Locate the cell with the specified text and output its (X, Y) center coordinate. 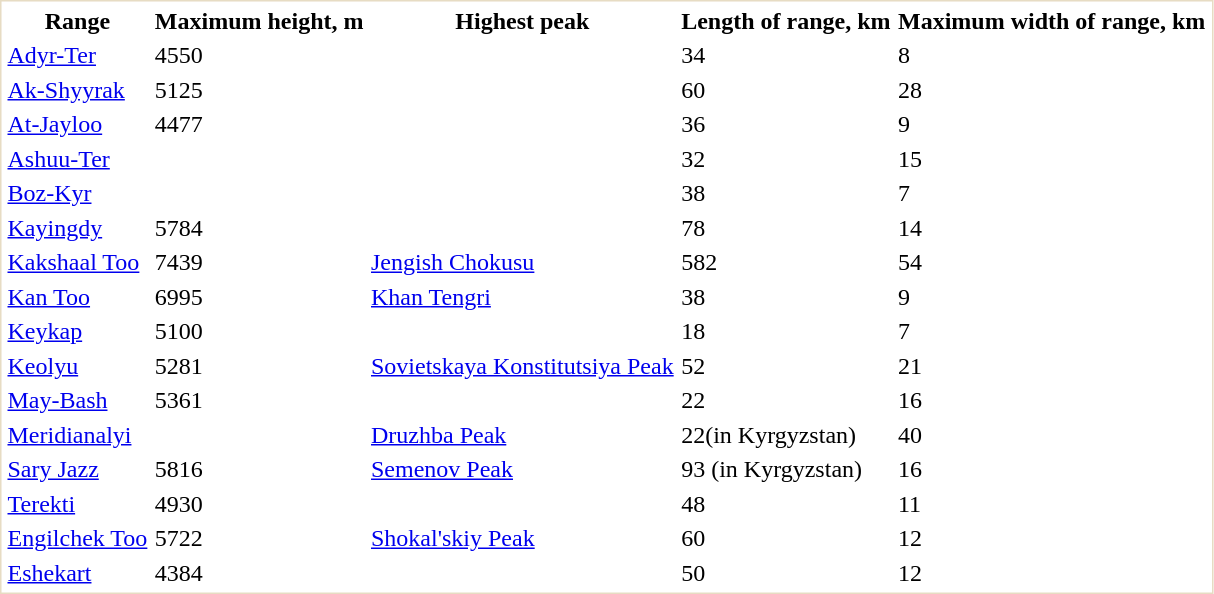
5361 (259, 401)
50 (786, 573)
Ashuu-Ter (78, 159)
28 (1052, 90)
18 (786, 331)
Maximum height, m (259, 21)
Eshekart (78, 573)
52 (786, 366)
5281 (259, 366)
At-Jayloo (78, 125)
5816 (259, 469)
8 (1052, 55)
32 (786, 159)
Boz-Kyr (78, 193)
May-Bash (78, 401)
Sovietskaya Konstitutsiya Peak (523, 366)
Semenov Peak (523, 469)
5722 (259, 539)
5784 (259, 228)
Druzhba Peak (523, 435)
93 (in Kyrgyzstan) (786, 469)
Keolyu (78, 366)
Keykap (78, 331)
14 (1052, 228)
Kayingdy (78, 228)
Khan Tengri (523, 297)
40 (1052, 435)
Range (78, 21)
Sary Jazz (78, 469)
6995 (259, 297)
Meridianalyi (78, 435)
22(in Kyrgyzstan) (786, 435)
15 (1052, 159)
4384 (259, 573)
Engilchek Too (78, 539)
Ak-Shyyrak (78, 90)
Shokal'skiy Peak (523, 539)
Adyr-Ter (78, 55)
Highest peak (523, 21)
54 (1052, 263)
4930 (259, 504)
Kakshaal Too (78, 263)
11 (1052, 504)
21 (1052, 366)
5100 (259, 331)
Terekti (78, 504)
4550 (259, 55)
Kan Too (78, 297)
48 (786, 504)
5125 (259, 90)
Jengish Chokusu (523, 263)
4477 (259, 125)
7439 (259, 263)
22 (786, 401)
78 (786, 228)
Maximum width of range, km (1052, 21)
36 (786, 125)
Length of range, km (786, 21)
34 (786, 55)
582 (786, 263)
